From the cell containing the given text, extract its center point as (X, Y) coordinate. 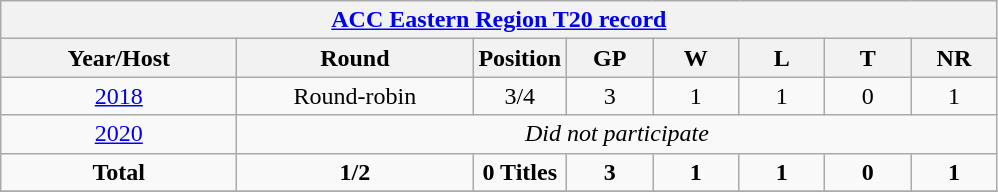
1/2 (355, 172)
0 Titles (520, 172)
Round (355, 58)
T (868, 58)
NR (954, 58)
Total (119, 172)
ACC Eastern Region T20 record (499, 20)
3/4 (520, 96)
2018 (119, 96)
W (696, 58)
GP (610, 58)
Round-robin (355, 96)
Year/Host (119, 58)
Did not participate (617, 134)
2020 (119, 134)
L (782, 58)
Position (520, 58)
